Scan for the cell matching the given text and deliver its [X, Y] coordinate at center. 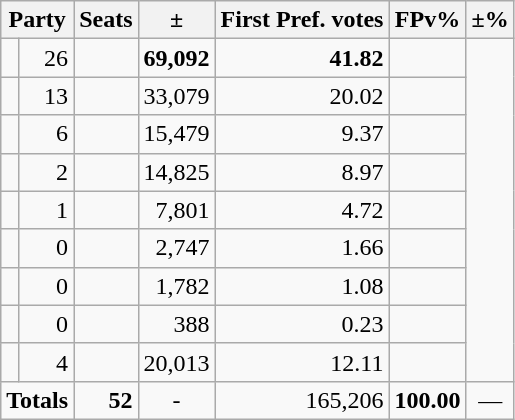
14,825 [176, 172]
FPv% [428, 20]
9.37 [302, 134]
0.23 [302, 324]
12.11 [302, 362]
1,782 [176, 286]
388 [176, 324]
6 [46, 134]
7,801 [176, 210]
±% [490, 20]
1.66 [302, 248]
165,206 [302, 400]
52 [106, 400]
Seats [106, 20]
Party [38, 20]
1 [46, 210]
33,079 [176, 96]
— [490, 400]
± [176, 20]
1.08 [302, 286]
100.00 [428, 400]
26 [46, 58]
8.97 [302, 172]
41.82 [302, 58]
13 [46, 96]
4 [46, 362]
Totals [38, 400]
20.02 [302, 96]
15,479 [176, 134]
2,747 [176, 248]
69,092 [176, 58]
First Pref. votes [302, 20]
- [176, 400]
20,013 [176, 362]
2 [46, 172]
4.72 [302, 210]
